For the text-containing cell, return its midpoint in [X, Y] coordinate format. 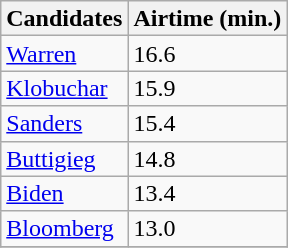
Biden [64, 194]
15.9 [208, 88]
Candidates [64, 18]
Airtime (min.) [208, 18]
13.0 [208, 228]
Warren [64, 54]
14.8 [208, 158]
16.6 [208, 54]
Klobuchar [64, 88]
Sanders [64, 124]
Bloomberg [64, 228]
15.4 [208, 124]
Buttigieg [64, 158]
13.4 [208, 194]
